Return the (x, y) coordinate for the center point of the cell that contains the specified text.  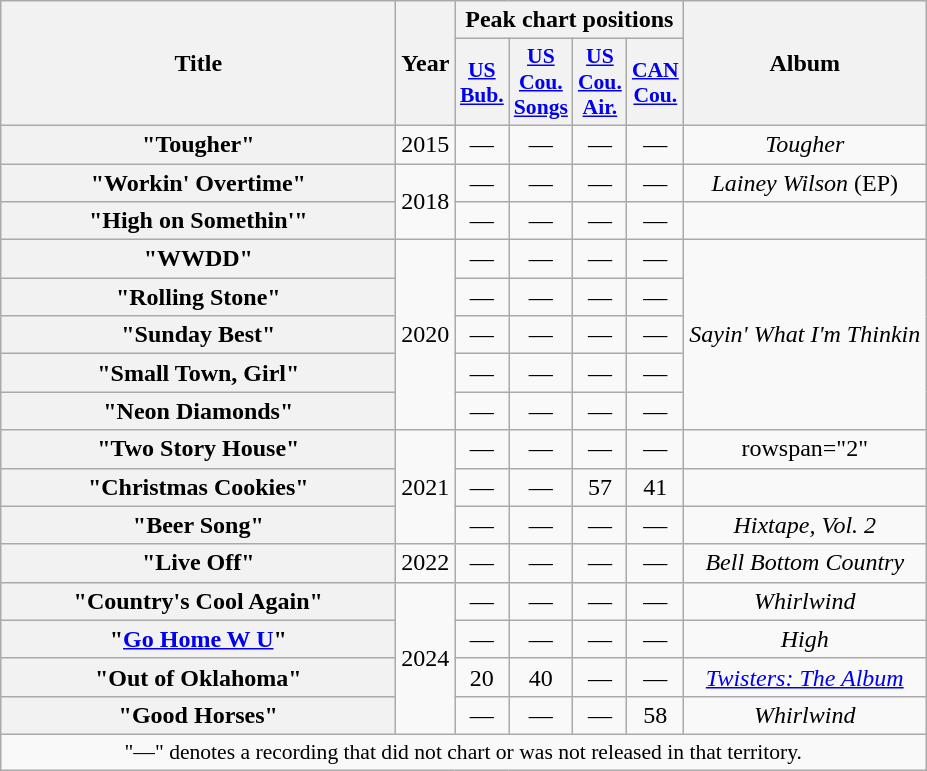
"Live Off" (198, 563)
Hixtape, Vol. 2 (805, 525)
Tougher (805, 144)
"Country's Cool Again" (198, 601)
20 (482, 677)
Bell Bottom Country (805, 563)
Title (198, 64)
"Rolling Stone" (198, 297)
Peak chart positions (570, 20)
"Tougher" (198, 144)
"—" denotes a recording that did not chart or was not released in that territory. (464, 752)
"Go Home W U" (198, 639)
57 (600, 487)
2015 (426, 144)
"Christmas Cookies" (198, 487)
2018 (426, 202)
Year (426, 64)
"Small Town, Girl" (198, 373)
2024 (426, 658)
USBub. (482, 82)
40 (541, 677)
41 (656, 487)
rowspan="2" (805, 449)
2021 (426, 487)
"Beer Song" (198, 525)
Album (805, 64)
"High on Somethin'" (198, 221)
"Neon Diamonds" (198, 411)
Sayin' What I'm Thinkin (805, 335)
"Two Story House" (198, 449)
Lainey Wilson (EP) (805, 183)
"Sunday Best" (198, 335)
USCou.Songs (541, 82)
High (805, 639)
Twisters: The Album (805, 677)
58 (656, 715)
CANCou. (656, 82)
"Workin' Overtime" (198, 183)
"WWDD" (198, 259)
2020 (426, 335)
"Out of Oklahoma" (198, 677)
2022 (426, 563)
"Good Horses" (198, 715)
USCou.Air. (600, 82)
